Search for the cell housing the specified text and yield its (x, y) center coordinate. 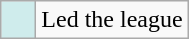
Led the league (112, 20)
